Locate the cell with the specified text and output its [x, y] center coordinate. 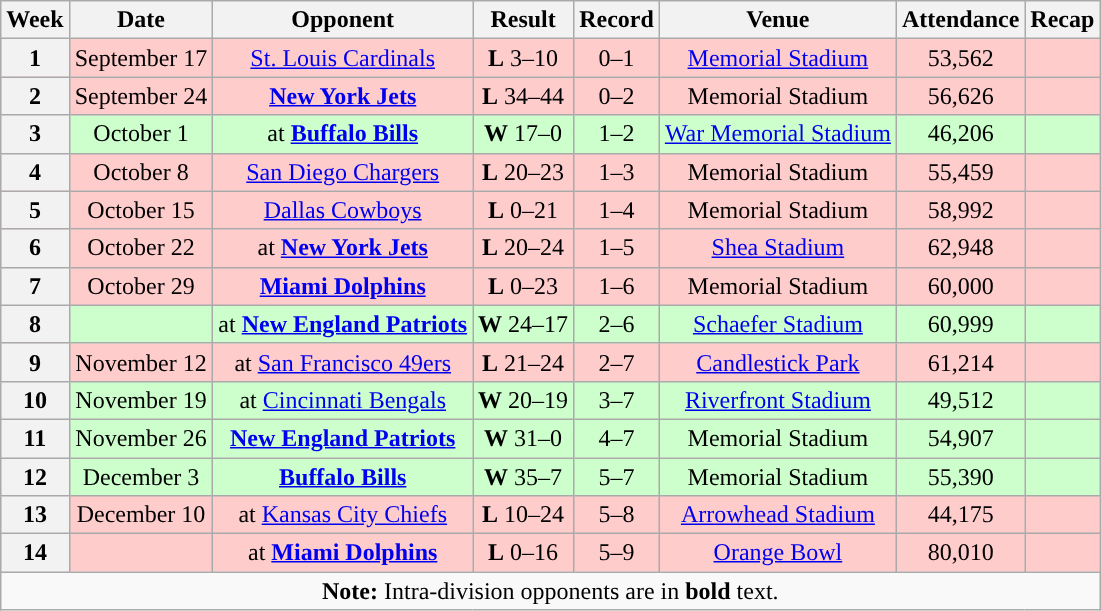
W 17–0 [524, 134]
Result [524, 20]
9 [35, 362]
at New York Jets [343, 248]
Miami Dolphins [343, 286]
September 24 [141, 96]
October 29 [141, 286]
W 31–0 [524, 438]
W 20–19 [524, 400]
5–8 [617, 515]
L 21–24 [524, 362]
November 19 [141, 400]
Schaefer Stadium [778, 324]
Riverfront Stadium [778, 400]
December 10 [141, 515]
60,000 [960, 286]
8 [35, 324]
Shea Stadium [778, 248]
4–7 [617, 438]
Venue [778, 20]
14 [35, 553]
6 [35, 248]
San Diego Chargers [343, 172]
1–6 [617, 286]
5–9 [617, 553]
80,010 [960, 553]
49,512 [960, 400]
Buffalo Bills [343, 477]
Record [617, 20]
61,214 [960, 362]
13 [35, 515]
New York Jets [343, 96]
2–7 [617, 362]
1 [35, 58]
0–2 [617, 96]
at Cincinnati Bengals [343, 400]
0–1 [617, 58]
L 20–24 [524, 248]
5–7 [617, 477]
5 [35, 210]
at Miami Dolphins [343, 553]
at Kansas City Chiefs [343, 515]
46,206 [960, 134]
L 0–23 [524, 286]
St. Louis Cardinals [343, 58]
Opponent [343, 20]
Week [35, 20]
1–2 [617, 134]
Attendance [960, 20]
55,459 [960, 172]
Date [141, 20]
L 34–44 [524, 96]
Candlestick Park [778, 362]
3 [35, 134]
at New England Patriots [343, 324]
October 1 [141, 134]
November 26 [141, 438]
L 20–23 [524, 172]
W 24–17 [524, 324]
at Buffalo Bills [343, 134]
October 15 [141, 210]
56,626 [960, 96]
55,390 [960, 477]
October 22 [141, 248]
1–4 [617, 210]
2–6 [617, 324]
Recap [1062, 20]
3–7 [617, 400]
New England Patriots [343, 438]
L 3–10 [524, 58]
53,562 [960, 58]
Orange Bowl [778, 553]
10 [35, 400]
December 3 [141, 477]
2 [35, 96]
L 0–16 [524, 553]
1–5 [617, 248]
September 17 [141, 58]
W 35–7 [524, 477]
4 [35, 172]
58,992 [960, 210]
L 10–24 [524, 515]
12 [35, 477]
1–3 [617, 172]
at San Francisco 49ers [343, 362]
60,999 [960, 324]
November 12 [141, 362]
Note: Intra-division opponents are in bold text. [550, 591]
Arrowhead Stadium [778, 515]
62,948 [960, 248]
War Memorial Stadium [778, 134]
October 8 [141, 172]
L 0–21 [524, 210]
44,175 [960, 515]
54,907 [960, 438]
11 [35, 438]
Dallas Cowboys [343, 210]
7 [35, 286]
